Scan for the cell matching the given text and deliver its (X, Y) coordinate at center. 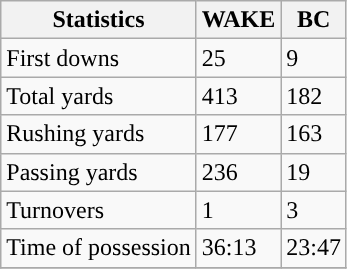
236 (238, 172)
Rushing yards (99, 134)
163 (314, 134)
Total yards (99, 96)
Passing yards (99, 172)
WAKE (238, 20)
1 (238, 210)
9 (314, 58)
182 (314, 96)
First downs (99, 58)
23:47 (314, 248)
Statistics (99, 20)
3 (314, 210)
25 (238, 58)
36:13 (238, 248)
Time of possession (99, 248)
413 (238, 96)
BC (314, 20)
177 (238, 134)
Turnovers (99, 210)
19 (314, 172)
